From the cell containing the given text, extract its center point as (x, y) coordinate. 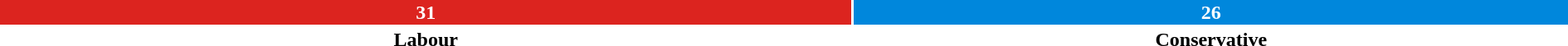
31 (426, 12)
26 (1211, 12)
